Capture the cell that displays the provided text and extract its [X, Y] central coordinate. 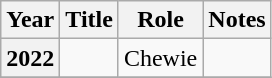
Title [90, 20]
Role [160, 20]
Notes [237, 20]
2022 [30, 58]
Year [30, 20]
Chewie [160, 58]
